Extract the (X, Y) coordinate from the center of the cell holding the provided text.  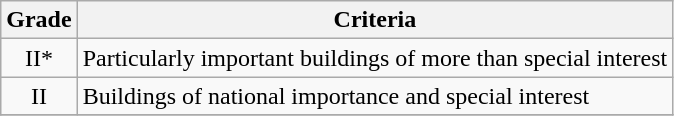
II* (39, 58)
Grade (39, 20)
II (39, 96)
Criteria (375, 20)
Buildings of national importance and special interest (375, 96)
Particularly important buildings of more than special interest (375, 58)
